Provide the [x, y] coordinate of the cell's center where the given text is located.  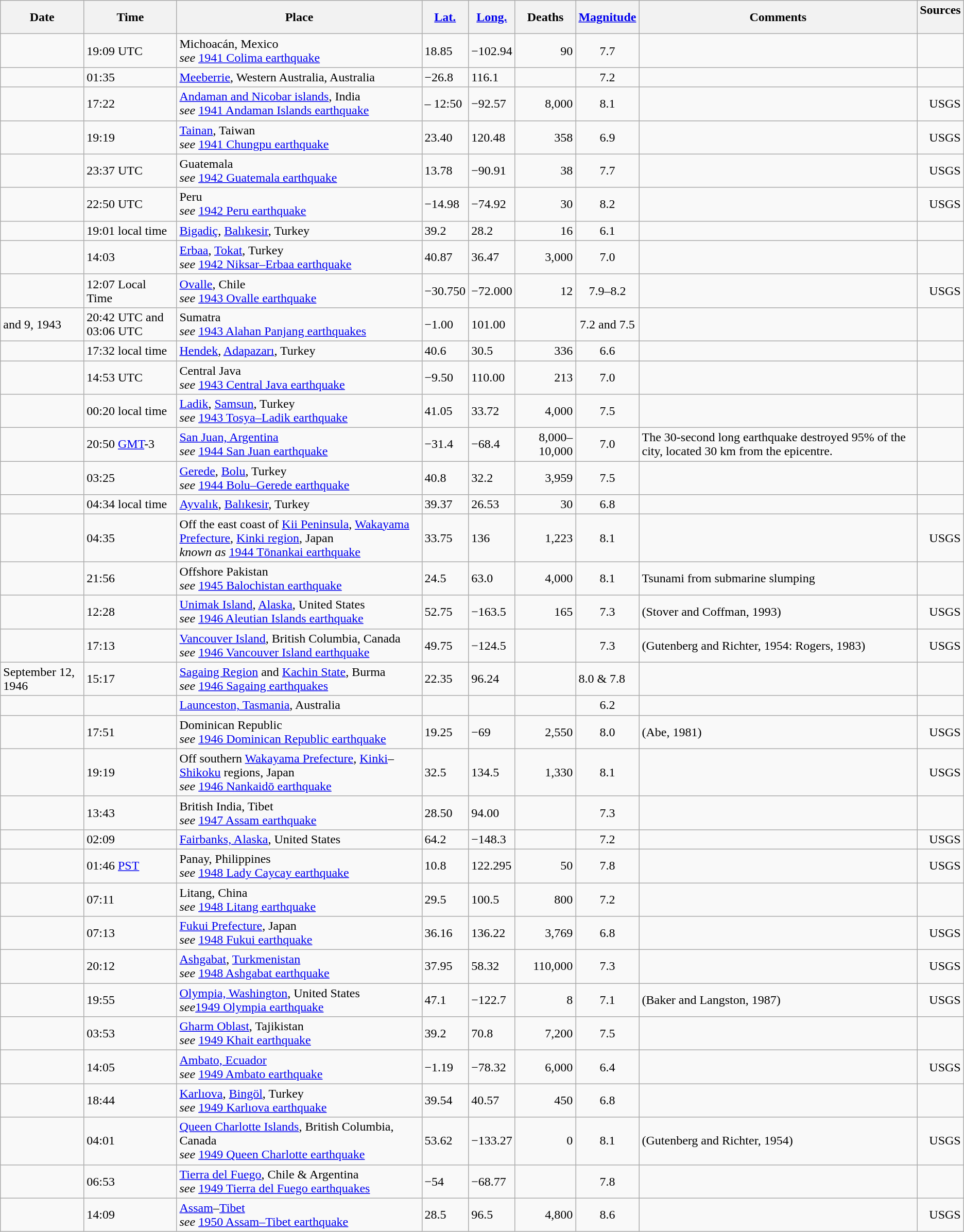
21:56 [130, 579]
Long. [492, 18]
110,000 [545, 967]
Gharm Oblast, Tajikistansee 1949 Khait earthquake [299, 1034]
−26.8 [445, 77]
8.6 [608, 1215]
(Baker and Langston, 1987) [778, 1000]
Bigadiç, Balıkesir, Turkey [299, 231]
37.95 [445, 967]
18:44 [130, 1101]
29.5 [445, 899]
41.05 [445, 411]
136 [492, 538]
Magnitude [608, 18]
12 [545, 290]
Off southern Wakayama Prefecture, Kinki–Shikoku regions, Japansee 1946 Nankaidō earthquake [299, 772]
−133.27 [492, 1141]
−78.32 [492, 1067]
20:12 [130, 967]
Assam–Tibet see 1950 Assam–Tibet earthquake [299, 1215]
06:53 [130, 1181]
15:17 [130, 679]
17:13 [130, 646]
32.5 [445, 772]
Tierra del Fuego, Chile & Argentinasee 1949 Tierra del Fuego earthquakes [299, 1181]
−14.98 [445, 204]
Erbaa, Tokat, Turkey see 1942 Niksar–Erbaa earthquake [299, 257]
Olympia, Washington, United Statessee1949 Olympia earthquake [299, 1000]
6,000 [545, 1067]
96.5 [492, 1215]
120.48 [492, 137]
28.50 [445, 812]
19:09 UTC [130, 50]
28.2 [492, 231]
8.0 [608, 732]
7,200 [545, 1034]
07:13 [130, 933]
Fairbanks, Alaska, United States [299, 839]
136.22 [492, 933]
49.75 [445, 646]
−74.92 [492, 204]
58.32 [492, 967]
Unimak Island, Alaska, United States see 1946 Aleutian Islands earthquake [299, 612]
6.1 [608, 231]
165 [545, 612]
Meeberrie, Western Australia, Australia [299, 77]
Ashgabat, Turkmenistansee 1948 Ashgabat earthquake [299, 967]
0 [545, 1141]
40.87 [445, 257]
Queen Charlotte Islands, British Columbia, Canada see 1949 Queen Charlotte earthquake [299, 1141]
63.0 [492, 579]
110.00 [492, 377]
Central Java see 1943 Central Java earthquake [299, 377]
7.9–8.2 [608, 290]
17:22 [130, 104]
20:50 GMT-3 [130, 445]
Hendek, Adapazarı, Turkey [299, 351]
14:09 [130, 1215]
12:28 [130, 612]
−124.5 [492, 646]
Litang, Chinasee 1948 Litang earthquake [299, 899]
23.40 [445, 137]
Tsunami from submarine slumping [778, 579]
38 [545, 171]
19:55 [130, 1000]
116.1 [492, 77]
20:42 UTC and 03:06 UTC [130, 324]
Sagaing Region and Kachin State, Burmasee 1946 Sagaing earthquakes [299, 679]
39.54 [445, 1101]
8 [545, 1000]
Lat. [445, 18]
28.5 [445, 1215]
Michoacán, Mexicosee 1941 Colima earthquake [299, 50]
13:43 [130, 812]
−72.000 [492, 290]
32.2 [492, 478]
134.5 [492, 772]
90 [545, 50]
British India, Tibetsee 1947 Assam earthquake [299, 812]
−122.7 [492, 1000]
7.2 and 7.5 [608, 324]
6.6 [608, 351]
39.37 [445, 505]
26.53 [492, 505]
36.16 [445, 933]
4,800 [545, 1215]
336 [545, 351]
03:53 [130, 1034]
Tainan, Taiwansee 1941 Chungpu earthquake [299, 137]
Time [130, 18]
−68.77 [492, 1181]
10.8 [445, 866]
Date [42, 18]
04:35 [130, 538]
33.75 [445, 538]
100.5 [492, 899]
22:50 UTC [130, 204]
−1.19 [445, 1067]
Dominican Republicsee 1946 Dominican Republic earthquake [299, 732]
40.6 [445, 351]
Ayvalık, Balıkesir, Turkey [299, 505]
7.1 [608, 1000]
September 12, 1946 [42, 679]
3,000 [545, 257]
04:01 [130, 1141]
33.72 [492, 411]
213 [545, 377]
−148.3 [492, 839]
23:37 UTC [130, 171]
40.57 [492, 1101]
64.2 [445, 839]
Peru see 1942 Peru earthquake [299, 204]
The 30-second long earthquake destroyed 95% of the city, located 30 km from the epicentre. [778, 445]
36.47 [492, 257]
Karlıova, Bingöl, Turkey see 1949 Karlıova earthquake [299, 1101]
−163.5 [492, 612]
and 9, 1943 [42, 324]
52.75 [445, 612]
Panay, Philippinessee 1948 Lady Caycay earthquake [299, 866]
1,330 [545, 772]
(Stover and Coffman, 1993) [778, 612]
17:51 [130, 732]
800 [545, 899]
−54 [445, 1181]
358 [545, 137]
Deaths [545, 18]
−31.4 [445, 445]
Gerede, Bolu, Turkey see 1944 Bolu–Gerede earthquake [299, 478]
16 [545, 231]
Vancouver Island, British Columbia, Canadasee 1946 Vancouver Island earthquake [299, 646]
−68.4 [492, 445]
Guatemala see 1942 Guatemala earthquake [299, 171]
3,769 [545, 933]
8,000 [545, 104]
Fukui Prefecture, Japansee 1948 Fukui earthquake [299, 933]
47.1 [445, 1000]
00:20 local time [130, 411]
70.8 [492, 1034]
24.5 [445, 579]
3,959 [545, 478]
Offshore Pakistansee 1945 Balochistan earthquake [299, 579]
122.295 [492, 866]
2,550 [545, 732]
17:32 local time [130, 351]
−69 [492, 732]
96.24 [492, 679]
8.2 [608, 204]
−90.91 [492, 171]
01:35 [130, 77]
−92.57 [492, 104]
Andaman and Nicobar islands, Indiasee 1941 Andaman Islands earthquake [299, 104]
San Juan, Argentina see 1944 San Juan earthquake [299, 445]
6.4 [608, 1067]
6.9 [608, 137]
−30.750 [445, 290]
19:01 local time [130, 231]
18.85 [445, 50]
40.8 [445, 478]
1,223 [545, 538]
(Gutenberg and Richter, 1954) [778, 1141]
Ambato, Ecuadorsee 1949 Ambato earthquake [299, 1067]
6.2 [608, 705]
22.35 [445, 679]
Comments [778, 18]
53.62 [445, 1141]
−102.94 [492, 50]
Launceston, Tasmania, Australia [299, 705]
Off the east coast of Kii Peninsula, Wakayama Prefecture, Kinki region, Japanknown as 1944 Tōnankai earthquake [299, 538]
Ovalle, Chile see 1943 Ovalle earthquake [299, 290]
07:11 [130, 899]
94.00 [492, 812]
12:07 Local Time [130, 290]
14:05 [130, 1067]
(Abe, 1981) [778, 732]
−1.00 [445, 324]
Sumatra see 1943 Alahan Panjang earthquakes [299, 324]
8.0 & 7.8 [608, 679]
−9.50 [445, 377]
01:46 PST [130, 866]
30.5 [492, 351]
50 [545, 866]
19.25 [445, 732]
Ladik, Samsun, Turkey see 1943 Tosya–Ladik earthquake [299, 411]
13.78 [445, 171]
Sources [940, 18]
Place [299, 18]
02:09 [130, 839]
– 12:50 [445, 104]
14:53 UTC [130, 377]
(Gutenberg and Richter, 1954: Rogers, 1983) [778, 646]
8,000–10,000 [545, 445]
101.00 [492, 324]
14:03 [130, 257]
450 [545, 1101]
04:34 local time [130, 505]
03:25 [130, 478]
